Extract the [x, y] coordinate from the center of the cell holding the provided text.  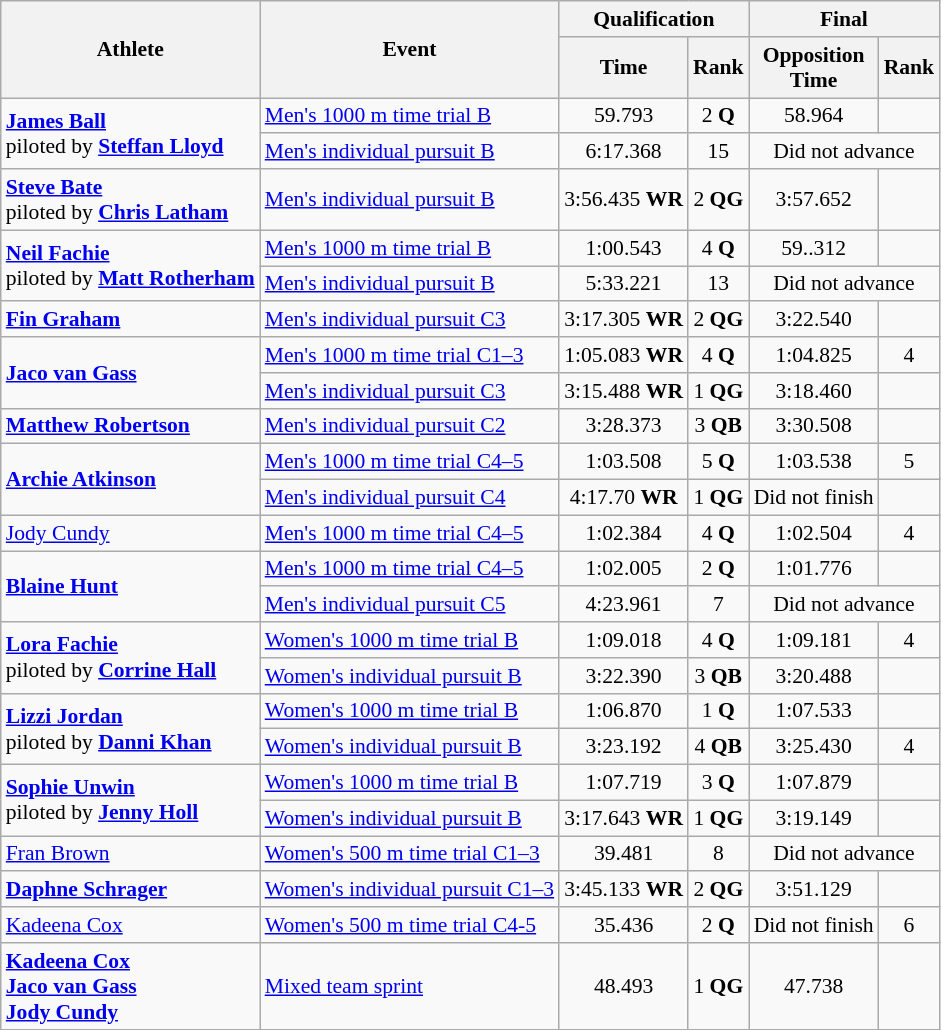
Matthew Robertson [130, 426]
1:06.870 [624, 711]
1:09.018 [624, 640]
1:09.181 [814, 640]
5:33.221 [624, 284]
7 [718, 605]
Steve Bate piloted by Chris Latham [130, 200]
Women's 500 m time trial C1–3 [410, 854]
1:02.504 [814, 533]
3:17.305 WR [624, 320]
1:02.384 [624, 533]
3:22.390 [624, 676]
15 [718, 152]
6:17.368 [624, 152]
1:03.508 [624, 462]
6 [910, 925]
1:01.776 [814, 569]
39.481 [624, 854]
Men's 1000 m time trial C1–3 [410, 355]
4:23.961 [624, 605]
59..312 [814, 248]
Fran Brown [130, 854]
3:15.488 WR [624, 391]
4:17.70 WR [624, 498]
Men's individual pursuit C2 [410, 426]
1:00.543 [624, 248]
3 Q [718, 783]
1:07.719 [624, 783]
Jody Cundy [130, 533]
Women's 500 m time trial C4-5 [410, 925]
3:23.192 [624, 747]
3:18.460 [814, 391]
3:30.508 [814, 426]
Daphne Schrager [130, 890]
Neil Fachie piloted by Matt Rotherham [130, 266]
3:20.488 [814, 676]
Men's individual pursuit C5 [410, 605]
1:05.083 WR [624, 355]
Archie Atkinson [130, 480]
3:25.430 [814, 747]
Kadeena Cox [130, 925]
James Ball piloted by Steffan Lloyd [130, 134]
3:17.643 WR [624, 818]
Event [410, 50]
Mixed team sprint [410, 986]
1 Q [718, 711]
Sophie Unwin piloted by Jenny Holl [130, 800]
Athlete [130, 50]
Jaco van Gass [130, 372]
Blaine Hunt [130, 586]
3:22.540 [814, 320]
1:07.879 [814, 783]
Time [624, 68]
1:04.825 [814, 355]
3:19.149 [814, 818]
59.793 [624, 116]
1:02.005 [624, 569]
Lora Fachie piloted by Corrine Hall [130, 658]
Qualification [654, 19]
1:07.533 [814, 711]
58.964 [814, 116]
5 Q [718, 462]
Fin Graham [130, 320]
13 [718, 284]
Kadeena CoxJaco van GassJody Cundy [130, 986]
3:51.129 [814, 890]
47.738 [814, 986]
Final [844, 19]
35.436 [624, 925]
4 QB [718, 747]
Lizzi Jordan piloted by Danni Khan [130, 728]
3:45.133 WR [624, 890]
Women's individual pursuit C1–3 [410, 890]
3:28.373 [624, 426]
5 [910, 462]
3:57.652 [814, 200]
OppositionTime [814, 68]
48.493 [624, 986]
8 [718, 854]
1:03.538 [814, 462]
Men's individual pursuit C4 [410, 498]
3:56.435 WR [624, 200]
